Provide the [X, Y] coordinate of the cell's center where the given text is located.  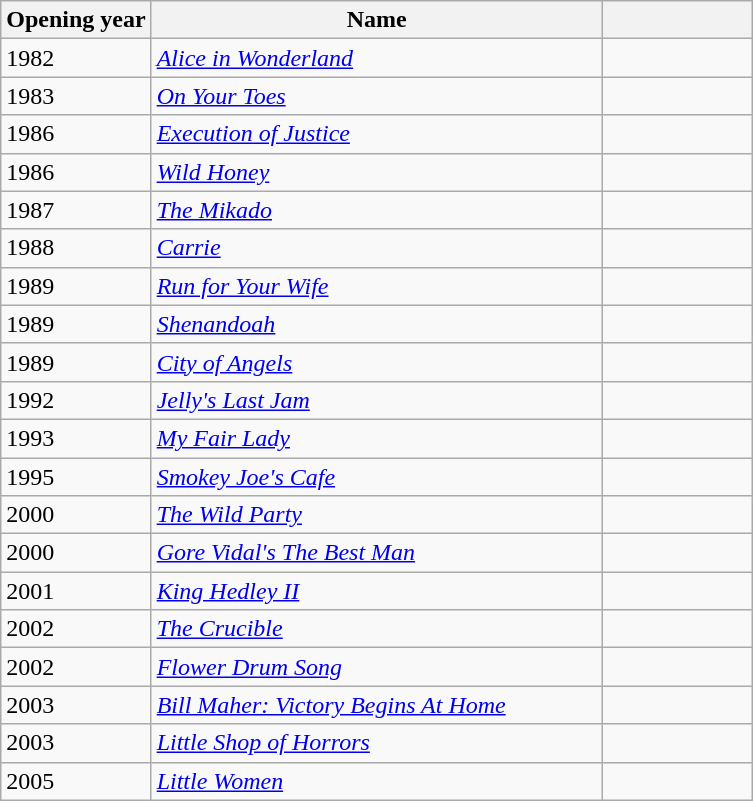
1983 [76, 96]
Little Shop of Horrors [376, 743]
Execution of Justice [376, 134]
Smokey Joe's Cafe [376, 477]
The Mikado [376, 210]
The Crucible [376, 629]
Flower Drum Song [376, 667]
Wild Honey [376, 172]
Shenandoah [376, 324]
1992 [76, 400]
1982 [76, 58]
On Your Toes [376, 96]
Run for Your Wife [376, 286]
2005 [76, 781]
1995 [76, 477]
Gore Vidal's The Best Man [376, 553]
1993 [76, 438]
Little Women [376, 781]
2001 [76, 591]
1988 [76, 248]
Jelly's Last Jam [376, 400]
Carrie [376, 248]
Alice in Wonderland [376, 58]
Name [376, 20]
City of Angels [376, 362]
My Fair Lady [376, 438]
The Wild Party [376, 515]
King Hedley II [376, 591]
Opening year [76, 20]
1987 [76, 210]
Bill Maher: Victory Begins At Home [376, 705]
